Capture the cell that displays the provided text and extract its (X, Y) central coordinate. 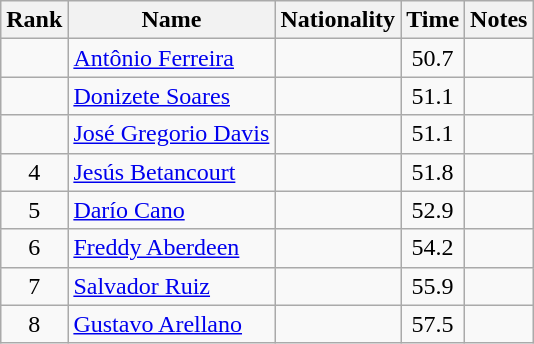
Nationality (338, 20)
José Gregorio Davis (172, 134)
Name (172, 20)
Jesús Betancourt (172, 172)
51.8 (433, 172)
57.5 (433, 324)
Notes (499, 20)
52.9 (433, 210)
Salvador Ruiz (172, 286)
Gustavo Arellano (172, 324)
8 (34, 324)
55.9 (433, 286)
6 (34, 248)
Antônio Ferreira (172, 58)
Rank (34, 20)
4 (34, 172)
Darío Cano (172, 210)
Freddy Aberdeen (172, 248)
54.2 (433, 248)
50.7 (433, 58)
7 (34, 286)
Donizete Soares (172, 96)
5 (34, 210)
Time (433, 20)
